Detect which cell encompasses the target text, then output its (X, Y) center coordinate. 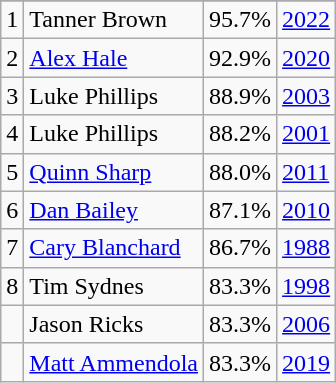
Alex Hale (114, 58)
2 (12, 58)
95.7% (240, 20)
2003 (306, 96)
Jason Ricks (114, 324)
88.2% (240, 134)
1998 (306, 286)
Matt Ammendola (114, 362)
86.7% (240, 248)
88.9% (240, 96)
2022 (306, 20)
4 (12, 134)
5 (12, 172)
2020 (306, 58)
Tim Sydnes (114, 286)
92.9% (240, 58)
2010 (306, 210)
1988 (306, 248)
2019 (306, 362)
6 (12, 210)
Quinn Sharp (114, 172)
2006 (306, 324)
88.0% (240, 172)
Dan Bailey (114, 210)
2011 (306, 172)
2001 (306, 134)
Cary Blanchard (114, 248)
1 (12, 20)
3 (12, 96)
Tanner Brown (114, 20)
7 (12, 248)
8 (12, 286)
87.1% (240, 210)
